Find where the given text appears and provide that cell's center as [X, Y] coordinate. 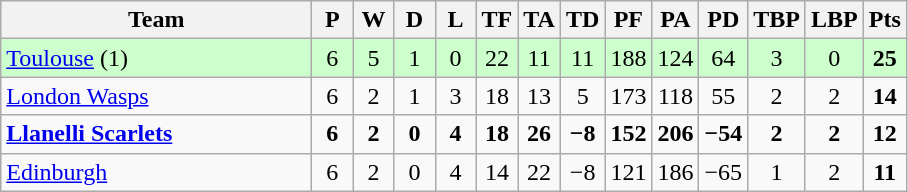
PD [724, 20]
PF [628, 20]
PA [676, 20]
186 [676, 172]
25 [884, 58]
−54 [724, 134]
TD [582, 20]
173 [628, 96]
−65 [724, 172]
121 [628, 172]
188 [628, 58]
152 [628, 134]
D [414, 20]
13 [540, 96]
64 [724, 58]
124 [676, 58]
55 [724, 96]
Pts [884, 20]
TF [497, 20]
Llanelli Scarlets [156, 134]
26 [540, 134]
206 [676, 134]
118 [676, 96]
TBP [777, 20]
P [332, 20]
12 [884, 134]
Edinburgh [156, 172]
London Wasps [156, 96]
Team [156, 20]
L [456, 20]
Toulouse (1) [156, 58]
LBP [834, 20]
TA [540, 20]
W [374, 20]
